Extract the (X, Y) coordinate from the center of the cell holding the provided text.  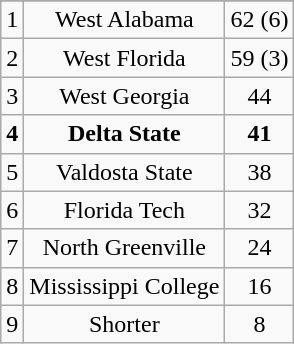
44 (260, 96)
38 (260, 172)
Valdosta State (124, 172)
North Greenville (124, 248)
West Alabama (124, 20)
24 (260, 248)
16 (260, 286)
Shorter (124, 324)
4 (12, 134)
Florida Tech (124, 210)
2 (12, 58)
9 (12, 324)
1 (12, 20)
6 (12, 210)
62 (6) (260, 20)
7 (12, 248)
West Georgia (124, 96)
3 (12, 96)
Delta State (124, 134)
Mississippi College (124, 286)
5 (12, 172)
32 (260, 210)
59 (3) (260, 58)
41 (260, 134)
West Florida (124, 58)
